From the cell containing the given text, extract its center point as [X, Y] coordinate. 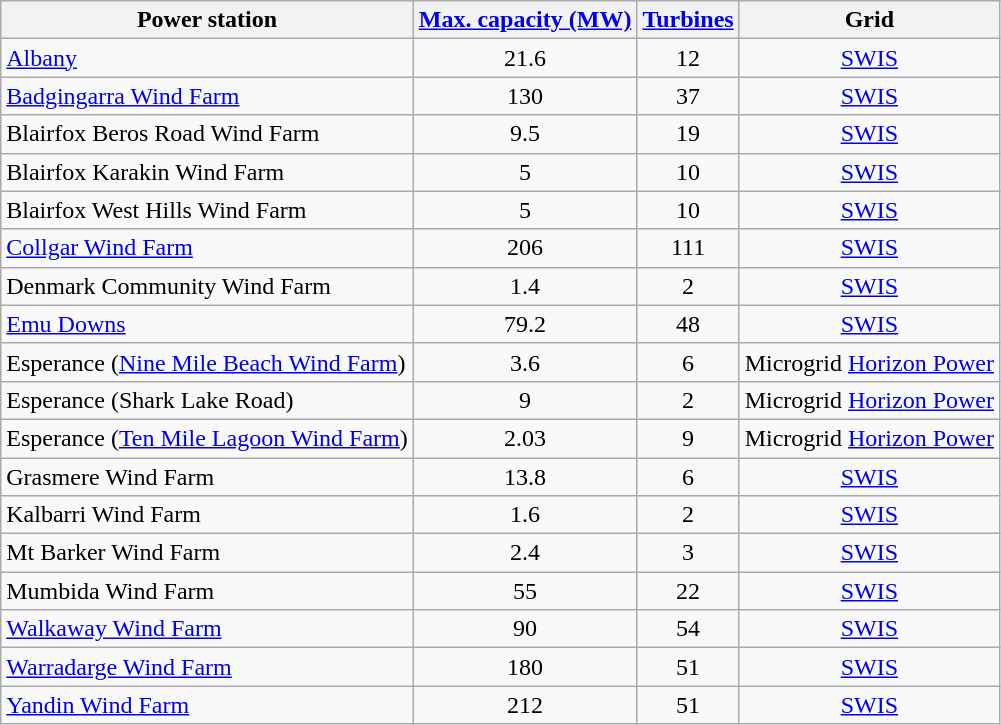
Grid [869, 20]
Walkaway Wind Farm [208, 629]
37 [688, 96]
2.03 [525, 438]
Max. capacity (MW) [525, 20]
90 [525, 629]
13.8 [525, 477]
1.6 [525, 515]
2.4 [525, 553]
Denmark Community Wind Farm [208, 286]
3 [688, 553]
19 [688, 134]
Grasmere Wind Farm [208, 477]
212 [525, 705]
54 [688, 629]
12 [688, 58]
Esperance (Ten Mile Lagoon Wind Farm) [208, 438]
130 [525, 96]
48 [688, 324]
Mumbida Wind Farm [208, 591]
1.4 [525, 286]
Esperance (Shark Lake Road) [208, 400]
Turbines [688, 20]
Mt Barker Wind Farm [208, 553]
Emu Downs [208, 324]
Warradarge Wind Farm [208, 667]
180 [525, 667]
Blairfox West Hills Wind Farm [208, 210]
3.6 [525, 362]
111 [688, 248]
Collgar Wind Farm [208, 248]
22 [688, 591]
Blairfox Beros Road Wind Farm [208, 134]
Esperance (Nine Mile Beach Wind Farm) [208, 362]
55 [525, 591]
79.2 [525, 324]
Badgingarra Wind Farm [208, 96]
Power station [208, 20]
Kalbarri Wind Farm [208, 515]
9.5 [525, 134]
206 [525, 248]
Blairfox Karakin Wind Farm [208, 172]
Yandin Wind Farm [208, 705]
Albany [208, 58]
21.6 [525, 58]
